Search for the cell housing the specified text and yield its [X, Y] center coordinate. 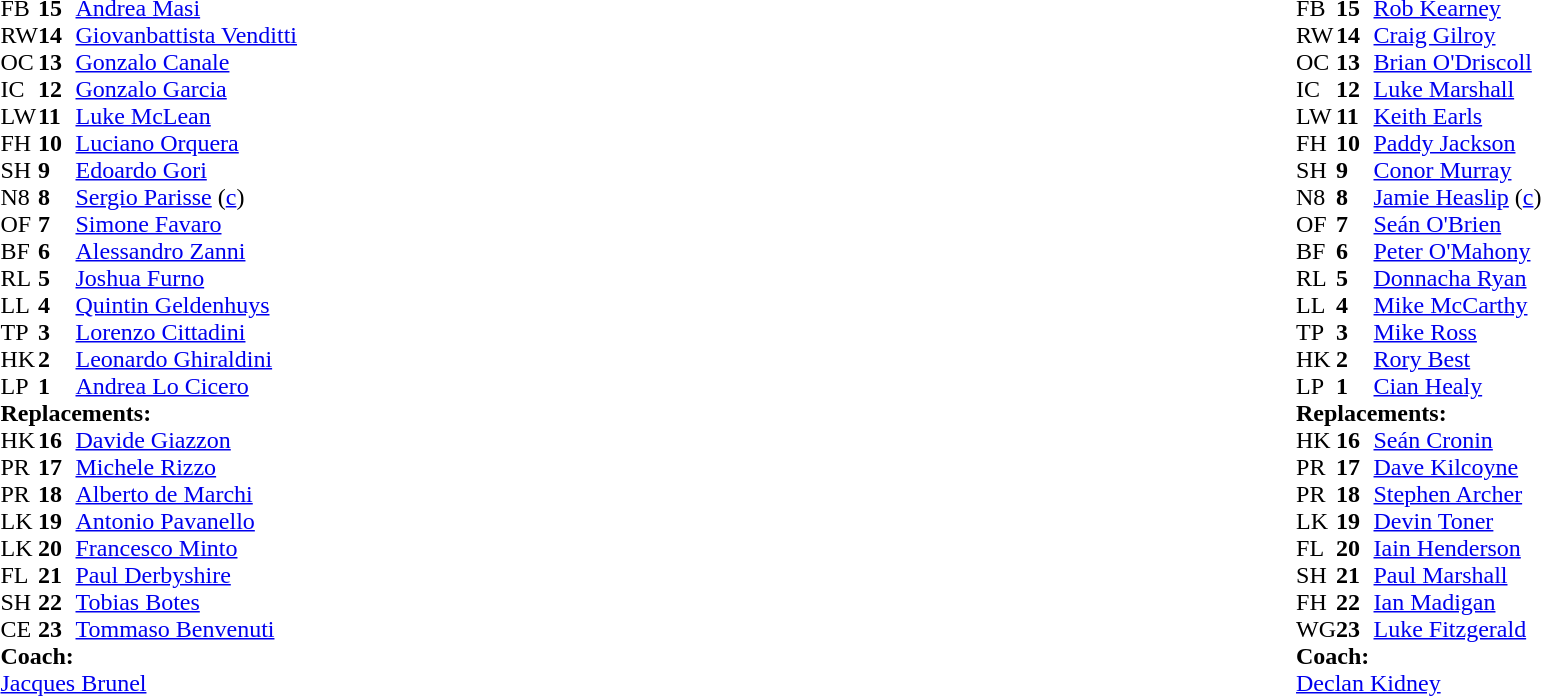
Luke McLean [187, 116]
Davide Giazzon [187, 440]
Edoardo Gori [187, 170]
Joshua Furno [187, 278]
Tobias Botes [187, 602]
Tommaso Benvenuti [187, 630]
Gonzalo Garcia [187, 90]
CE [19, 630]
Andrea Lo Cicero [187, 386]
WG [1316, 630]
Michele Rizzo [187, 468]
Antonio Pavanello [187, 522]
Alberto de Marchi [187, 494]
Gonzalo Canale [187, 62]
Alessandro Zanni [187, 252]
Paul Derbyshire [187, 576]
Luciano Orquera [187, 144]
Quintin Geldenhuys [187, 306]
Leonardo Ghiraldini [187, 360]
Sergio Parisse (c) [187, 198]
Lorenzo Cittadini [187, 332]
Giovanbattista Venditti [187, 36]
Francesco Minto [187, 548]
Simone Favaro [187, 224]
